Scan for the cell matching the given text and deliver its (X, Y) coordinate at center. 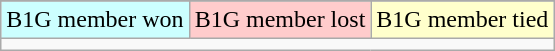
B1G member tied (462, 20)
B1G member won (95, 20)
B1G member lost (280, 20)
